Find where the given text appears and provide that cell's center as [x, y] coordinate. 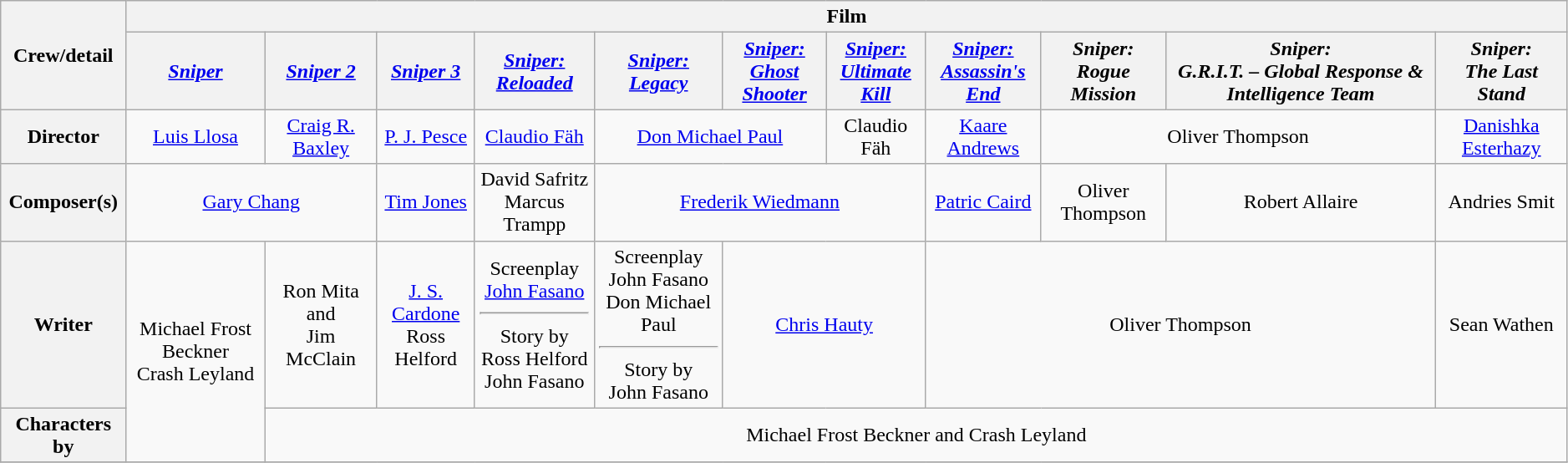
Craig R. Baxley [321, 137]
Sniper:Rogue Mission [1104, 71]
Sniper:Legacy [658, 71]
Sniper:The Last Stand [1501, 71]
Composer(s) [63, 202]
ScreenplayJohn FasanoStory byRoss HelfordJohn Fasano [535, 324]
ScreenplayJohn FasanoDon Michael PaulStory byJohn Fasano [658, 324]
Kaare Andrews [983, 137]
Ron Mita andJim McClain [321, 324]
Writer [63, 324]
Michael Frost BecknerCrash Leyland [195, 351]
Sniper [195, 71]
Tim Jones [426, 202]
Sniper: Ultimate Kill [875, 71]
Sniper:G.R.I.T. – Global Response & Intelligence Team [1302, 71]
Andries Smit [1501, 202]
Robert Allaire [1302, 202]
Crew/detail [63, 55]
Characters by [63, 435]
Sniper:Reloaded [535, 71]
J. S. CardoneRoss Helford [426, 324]
Frederik Wiedmann [760, 202]
Film [847, 17]
P. J. Pesce [426, 137]
Sniper: Ghost Shooter [774, 71]
Michael Frost Beckner and Crash Leyland [916, 435]
David SafritzMarcus Trampp [535, 202]
Luis Llosa [195, 137]
Danishka Esterhazy [1501, 137]
Sniper 2 [321, 71]
Sniper:Assassin's End [983, 71]
Sean Wathen [1501, 324]
Chris Hauty [824, 324]
Patric Caird [983, 202]
Don Michael Paul [710, 137]
Gary Chang [251, 202]
Director [63, 137]
Sniper 3 [426, 71]
